Output the [X, Y] coordinate of the center of the cell containing the given text.  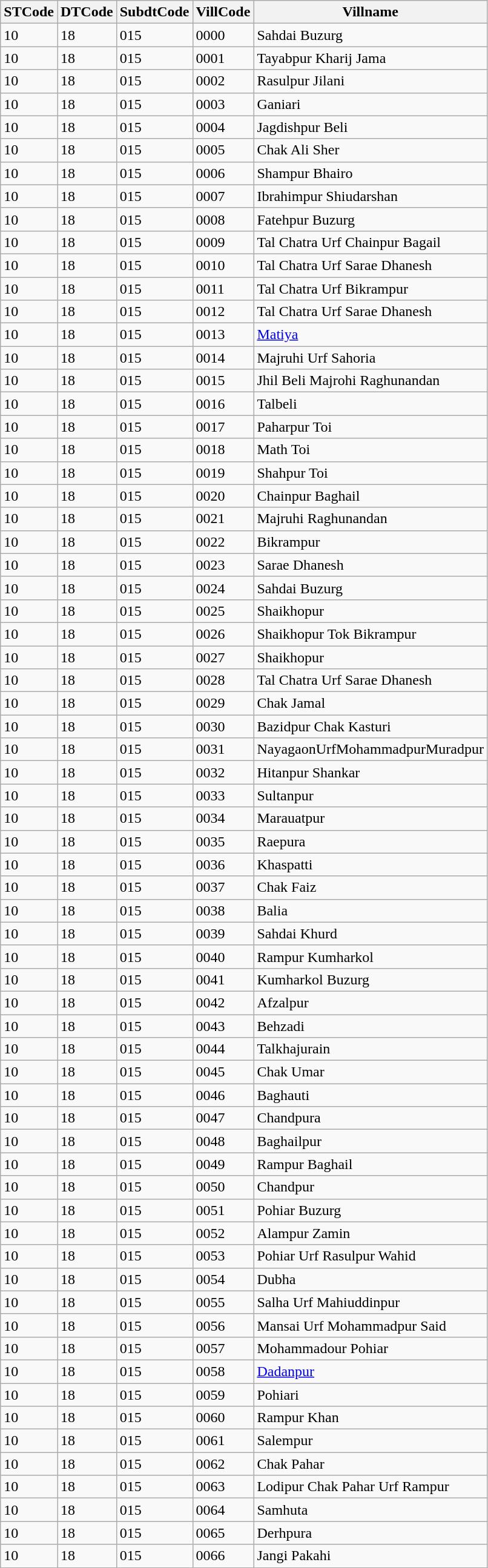
Mohammadour Pohiar [371, 1348]
0050 [223, 1187]
Matiya [371, 335]
0009 [223, 242]
0004 [223, 127]
Dadanpur [371, 1371]
0052 [223, 1233]
VillCode [223, 12]
0014 [223, 358]
Chandpur [371, 1187]
0005 [223, 150]
0011 [223, 289]
Baghailpur [371, 1141]
0060 [223, 1418]
Sahdai Khurd [371, 934]
0020 [223, 496]
0019 [223, 473]
0007 [223, 196]
Bikrampur [371, 542]
Khaspatti [371, 865]
0013 [223, 335]
0018 [223, 450]
0034 [223, 819]
Villname [371, 12]
Jagdishpur Beli [371, 127]
0003 [223, 104]
0051 [223, 1210]
0033 [223, 796]
0016 [223, 404]
Pohiari [371, 1394]
Alampur Zamin [371, 1233]
Majruhi Raghunandan [371, 519]
0039 [223, 934]
0055 [223, 1302]
0042 [223, 1003]
STCode [29, 12]
Chandpura [371, 1118]
0012 [223, 312]
Mansai Urf Mohammadpur Said [371, 1325]
0036 [223, 865]
Chak Jamal [371, 703]
0066 [223, 1556]
0017 [223, 427]
Salha Urf Mahiuddinpur [371, 1302]
Shaikhopur Tok Bikrampur [371, 634]
Rampur Khan [371, 1418]
Dubha [371, 1279]
Ganiari [371, 104]
0058 [223, 1371]
0048 [223, 1141]
0054 [223, 1279]
0057 [223, 1348]
0037 [223, 888]
0062 [223, 1464]
Rampur Kumharkol [371, 957]
Kumharkol Buzurg [371, 980]
Balia [371, 911]
0000 [223, 35]
0031 [223, 749]
0021 [223, 519]
Fatehpur Buzurg [371, 219]
0035 [223, 842]
0002 [223, 81]
0001 [223, 58]
Chak Ali Sher [371, 150]
Jangi Pakahi [371, 1556]
0044 [223, 1049]
0024 [223, 588]
0046 [223, 1095]
0047 [223, 1118]
Chak Faiz [371, 888]
DTCode [87, 12]
Majruhi Urf Sahoria [371, 358]
Chak Pahar [371, 1464]
Talbeli [371, 404]
0061 [223, 1441]
0064 [223, 1510]
0006 [223, 173]
0059 [223, 1394]
0063 [223, 1487]
0040 [223, 957]
0065 [223, 1533]
0023 [223, 565]
Shampur Bhairo [371, 173]
Afzalpur [371, 1003]
Marauatpur [371, 819]
Tal Chatra Urf Chainpur Bagail [371, 242]
Hitanpur Shankar [371, 772]
SubdtCode [154, 12]
0028 [223, 680]
NayagaonUrfMohammadpurMuradpur [371, 749]
0025 [223, 611]
Baghauti [371, 1095]
Pohiar Urf Rasulpur Wahid [371, 1256]
Chainpur Baghail [371, 496]
0008 [223, 219]
Ibrahimpur Shiudarshan [371, 196]
Shahpur Toi [371, 473]
0056 [223, 1325]
0045 [223, 1072]
0027 [223, 657]
Raepura [371, 842]
Jhil Beli Majrohi Raghunandan [371, 381]
0032 [223, 772]
Sultanpur [371, 796]
Tal Chatra Urf Bikrampur [371, 289]
0015 [223, 381]
0029 [223, 703]
Rasulpur Jilani [371, 81]
Derhpura [371, 1533]
0043 [223, 1026]
Talkhajurain [371, 1049]
0030 [223, 726]
0022 [223, 542]
0010 [223, 265]
Sarae Dhanesh [371, 565]
Bazidpur Chak Kasturi [371, 726]
0049 [223, 1164]
Chak Umar [371, 1072]
0053 [223, 1256]
Salempur [371, 1441]
Lodipur Chak Pahar Urf Rampur [371, 1487]
Behzadi [371, 1026]
Math Toi [371, 450]
0026 [223, 634]
Pohiar Buzurg [371, 1210]
0041 [223, 980]
0038 [223, 911]
Samhuta [371, 1510]
Rampur Baghail [371, 1164]
Paharpur Toi [371, 427]
Tayabpur Kharij Jama [371, 58]
